Return the [X, Y] coordinate for the center point of the cell that contains the specified text.  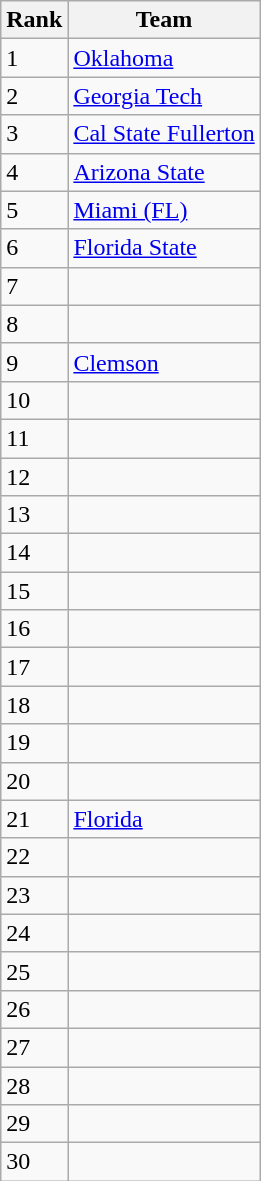
3 [34, 134]
12 [34, 477]
Clemson [164, 362]
19 [34, 743]
20 [34, 781]
9 [34, 362]
10 [34, 400]
14 [34, 553]
2 [34, 96]
21 [34, 819]
30 [34, 1162]
23 [34, 895]
Oklahoma [164, 58]
29 [34, 1124]
Florida [164, 819]
Rank [34, 20]
Team [164, 20]
Cal State Fullerton [164, 134]
4 [34, 172]
Miami (FL) [164, 210]
6 [34, 248]
28 [34, 1085]
1 [34, 58]
5 [34, 210]
18 [34, 705]
24 [34, 933]
Florida State [164, 248]
17 [34, 667]
13 [34, 515]
Arizona State [164, 172]
15 [34, 591]
Georgia Tech [164, 96]
27 [34, 1047]
26 [34, 1009]
16 [34, 629]
25 [34, 971]
7 [34, 286]
11 [34, 438]
22 [34, 857]
8 [34, 324]
